Extract the [X, Y] coordinate from the center of the cell holding the provided text.  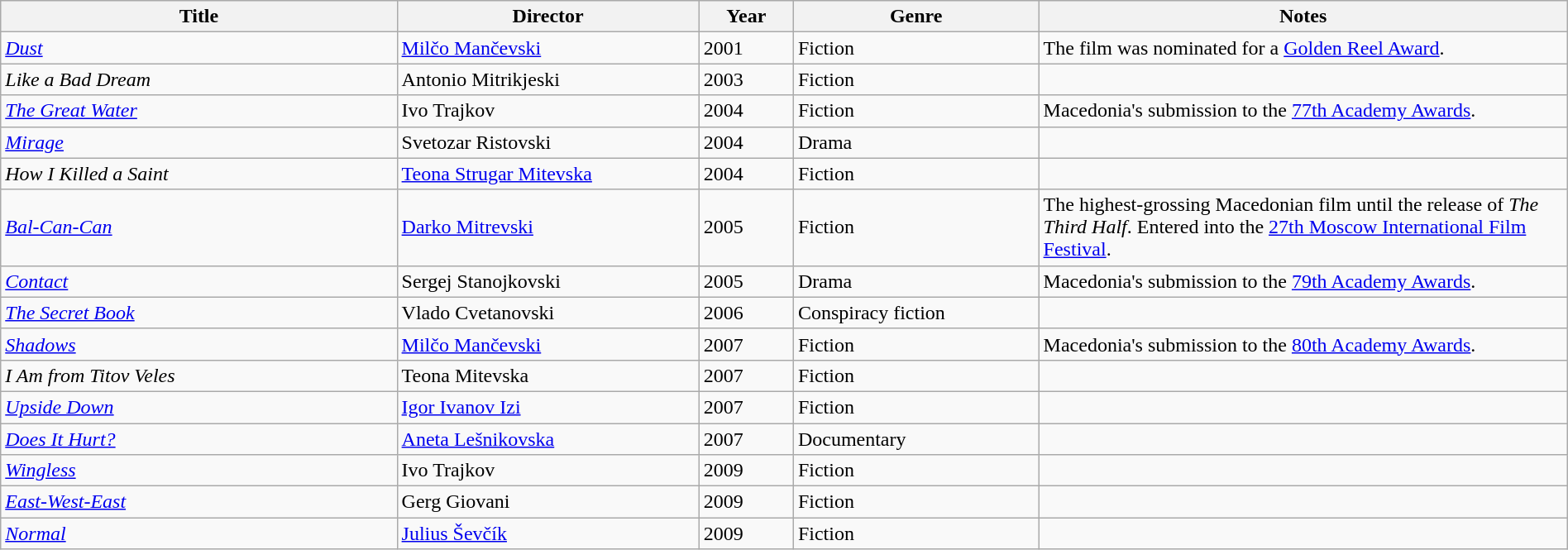
Teona Mitevska [547, 375]
Dust [198, 48]
Gerg Giovani [547, 502]
Documentary [916, 439]
Shadows [198, 344]
Mirage [198, 142]
Igor Ivanov Izi [547, 407]
Notes [1303, 17]
Svetozar Ristovski [547, 142]
Macedonia's submission to the 79th Academy Awards. [1303, 281]
2006 [746, 313]
East-West-East [198, 502]
Normal [198, 533]
2001 [746, 48]
Like a Bad Dream [198, 79]
Year [746, 17]
How I Killed a Saint [198, 174]
Conspiracy fiction [916, 313]
The highest-grossing Macedonian film until the release of The Third Half. Entered into the 27th Moscow International Film Festival. [1303, 227]
Genre [916, 17]
Aneta Lešnikovska [547, 439]
I Am from Titov Veles [198, 375]
Bal-Can-Can [198, 227]
Macedonia's submission to the 80th Academy Awards. [1303, 344]
Teona Strugar Mitevska [547, 174]
Title [198, 17]
Sergej Stanojkovski [547, 281]
Upside Down [198, 407]
The Great Water [198, 111]
Director [547, 17]
Contact [198, 281]
The film was nominated for a Golden Reel Award. [1303, 48]
Antonio Mitrikjeski [547, 79]
Julius Ševčík [547, 533]
Macedonia's submission to the 77th Academy Awards. [1303, 111]
The Secret Book [198, 313]
Does It Hurt? [198, 439]
2003 [746, 79]
Darko Mitrevski [547, 227]
Vlado Cvetanovski [547, 313]
Wingless [198, 471]
